Locate the cell with the specified text and output its [X, Y] center coordinate. 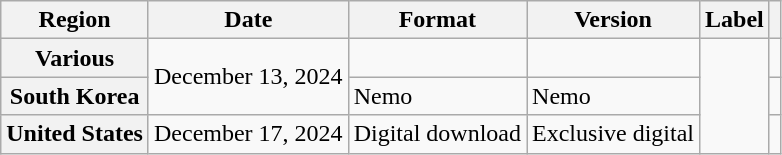
Format [437, 20]
Region [75, 20]
South Korea [75, 96]
Date [248, 20]
Label [735, 20]
United States [75, 134]
December 17, 2024 [248, 134]
Various [75, 58]
December 13, 2024 [248, 77]
Digital download [437, 134]
Exclusive digital [614, 134]
Version [614, 20]
